Return the [x, y] coordinate for the center point of the cell that contains the specified text.  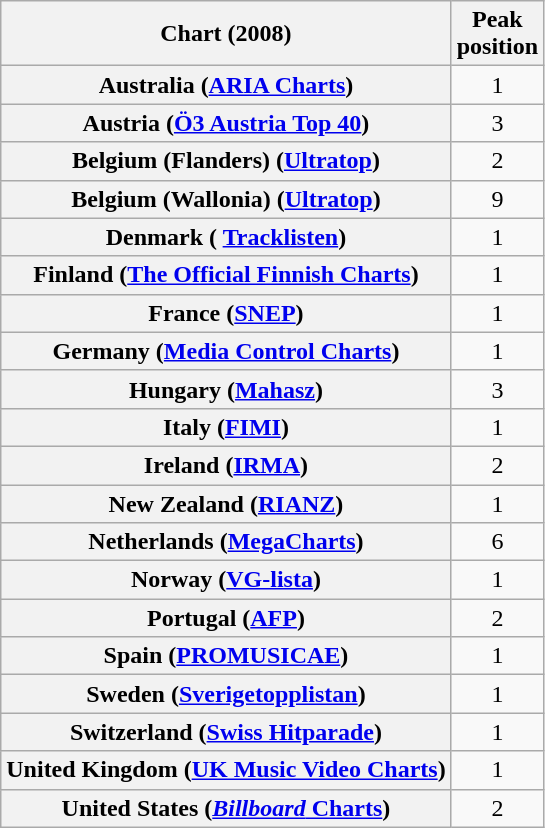
Belgium (Flanders) (Ultratop) [226, 161]
9 [497, 199]
New Zealand (RIANZ) [226, 503]
Italy (FIMI) [226, 427]
Norway (VG-lista) [226, 580]
Spain (PROMUSICAE) [226, 656]
Germany (Media Control Charts) [226, 351]
United States (Billboard Charts) [226, 808]
France (SNEP) [226, 313]
Australia (ARIA Charts) [226, 85]
Denmark ( Tracklisten) [226, 237]
Peakposition [497, 34]
Sweden (Sverigetopplistan) [226, 694]
Hungary (Mahasz) [226, 389]
Austria (Ö3 Austria Top 40) [226, 123]
Finland (The Official Finnish Charts) [226, 275]
Portugal (AFP) [226, 618]
Chart (2008) [226, 34]
Switzerland (Swiss Hitparade) [226, 732]
Ireland (IRMA) [226, 465]
Netherlands (MegaCharts) [226, 542]
United Kingdom (UK Music Video Charts) [226, 770]
6 [497, 542]
Belgium (Wallonia) (Ultratop) [226, 199]
